Determine the (X, Y) coordinate at the center of the cell enclosing the given text.  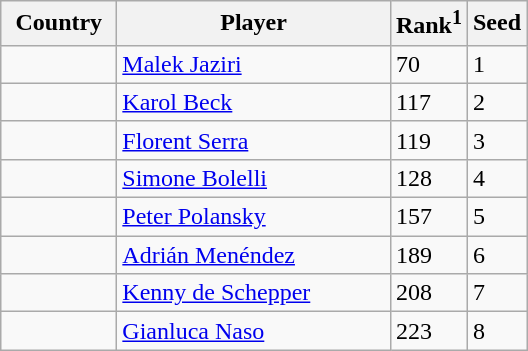
208 (428, 293)
117 (428, 102)
Kenny de Schepper (254, 293)
Adrián Menéndez (254, 255)
4 (496, 178)
3 (496, 140)
2 (496, 102)
7 (496, 293)
Peter Polansky (254, 217)
Country (59, 24)
Florent Serra (254, 140)
157 (428, 217)
128 (428, 178)
Player (254, 24)
8 (496, 331)
Karol Beck (254, 102)
189 (428, 255)
Malek Jaziri (254, 64)
Simone Bolelli (254, 178)
119 (428, 140)
6 (496, 255)
1 (496, 64)
70 (428, 64)
Seed (496, 24)
5 (496, 217)
Rank1 (428, 24)
Gianluca Naso (254, 331)
223 (428, 331)
